Output the [X, Y] coordinate of the center of the cell containing the given text.  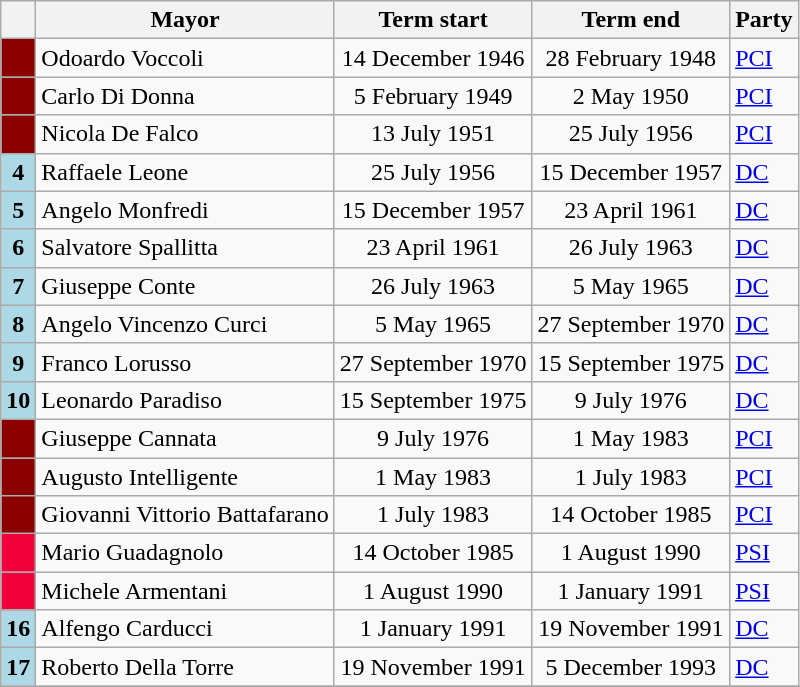
10 [18, 400]
16 [18, 629]
Augusto Intelligente [185, 477]
4 [18, 172]
Odoardo Voccoli [185, 58]
Giovanni Vittorio Battafarano [185, 515]
13 July 1951 [433, 134]
Term start [433, 20]
5 February 1949 [433, 96]
Michele Armentani [185, 591]
Giuseppe Conte [185, 286]
Salvatore Spallitta [185, 248]
5 December 1993 [631, 667]
9 [18, 362]
7 [18, 286]
6 [18, 248]
17 [18, 667]
Franco Lorusso [185, 362]
Leonardo Paradiso [185, 400]
8 [18, 324]
Nicola De Falco [185, 134]
Angelo Vincenzo Curci [185, 324]
Alfengo Carducci [185, 629]
Party [764, 20]
Mayor [185, 20]
Raffaele Leone [185, 172]
5 [18, 210]
2 May 1950 [631, 96]
Roberto Della Torre [185, 667]
14 December 1946 [433, 58]
28 February 1948 [631, 58]
Mario Guadagnolo [185, 553]
Term end [631, 20]
Carlo Di Donna [185, 96]
Giuseppe Cannata [185, 438]
Angelo Monfredi [185, 210]
